Return the [x, y] coordinate for the center point of the cell that contains the specified text.  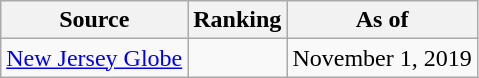
Source [94, 20]
November 1, 2019 [382, 58]
As of [382, 20]
New Jersey Globe [94, 58]
Ranking [238, 20]
